Capture the cell that displays the provided text and extract its [x, y] central coordinate. 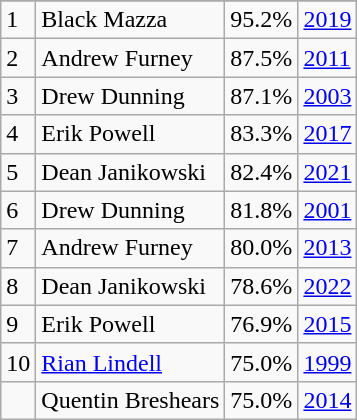
2021 [328, 172]
2014 [328, 400]
3 [18, 96]
76.9% [262, 324]
10 [18, 362]
78.6% [262, 286]
1999 [328, 362]
2001 [328, 210]
83.3% [262, 134]
2013 [328, 248]
6 [18, 210]
87.5% [262, 58]
9 [18, 324]
8 [18, 286]
2017 [328, 134]
80.0% [262, 248]
Rian Lindell [130, 362]
2019 [328, 20]
Black Mazza [130, 20]
7 [18, 248]
Quentin Breshears [130, 400]
5 [18, 172]
2003 [328, 96]
4 [18, 134]
81.8% [262, 210]
1 [18, 20]
87.1% [262, 96]
2022 [328, 286]
2011 [328, 58]
2015 [328, 324]
82.4% [262, 172]
2 [18, 58]
95.2% [262, 20]
